Return the [x, y] coordinate for the center point of the cell that contains the specified text.  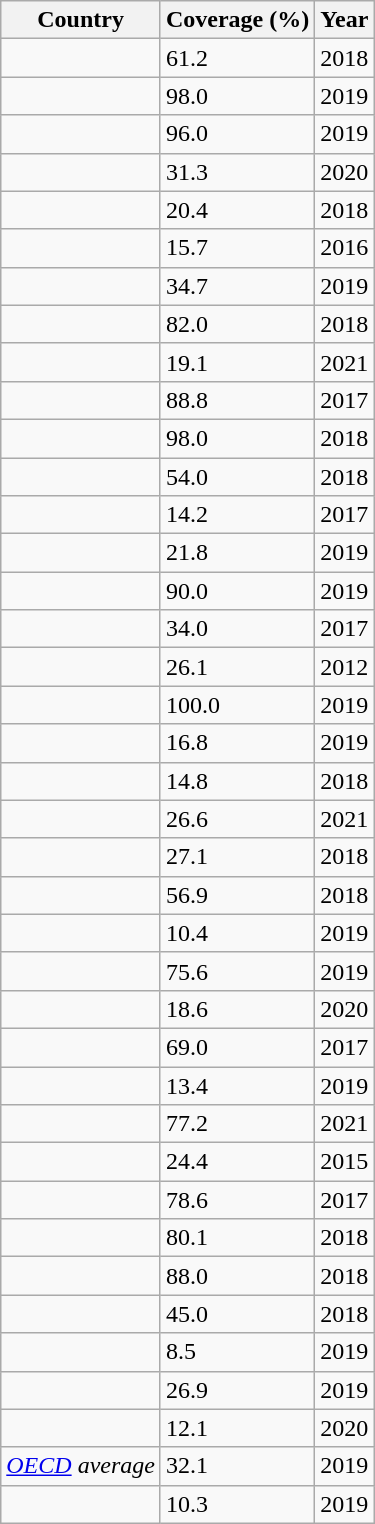
27.1 [237, 857]
34.7 [237, 286]
14.2 [237, 515]
61.2 [237, 58]
26.1 [237, 667]
96.0 [237, 134]
Coverage (%) [237, 20]
80.1 [237, 1238]
77.2 [237, 1124]
90.0 [237, 591]
Country [81, 20]
75.6 [237, 971]
16.8 [237, 743]
56.9 [237, 895]
19.1 [237, 362]
69.0 [237, 1047]
88.0 [237, 1276]
18.6 [237, 1009]
78.6 [237, 1200]
2012 [344, 667]
24.4 [237, 1162]
20.4 [237, 210]
2016 [344, 248]
88.8 [237, 400]
32.1 [237, 1466]
21.8 [237, 553]
13.4 [237, 1085]
14.8 [237, 781]
Year [344, 20]
2015 [344, 1162]
26.9 [237, 1390]
10.4 [237, 933]
10.3 [237, 1504]
54.0 [237, 477]
26.6 [237, 819]
15.7 [237, 248]
34.0 [237, 629]
OECD average [81, 1466]
8.5 [237, 1352]
12.1 [237, 1428]
100.0 [237, 705]
82.0 [237, 324]
31.3 [237, 172]
45.0 [237, 1314]
